Find where the given text appears and provide that cell's center as (x, y) coordinate. 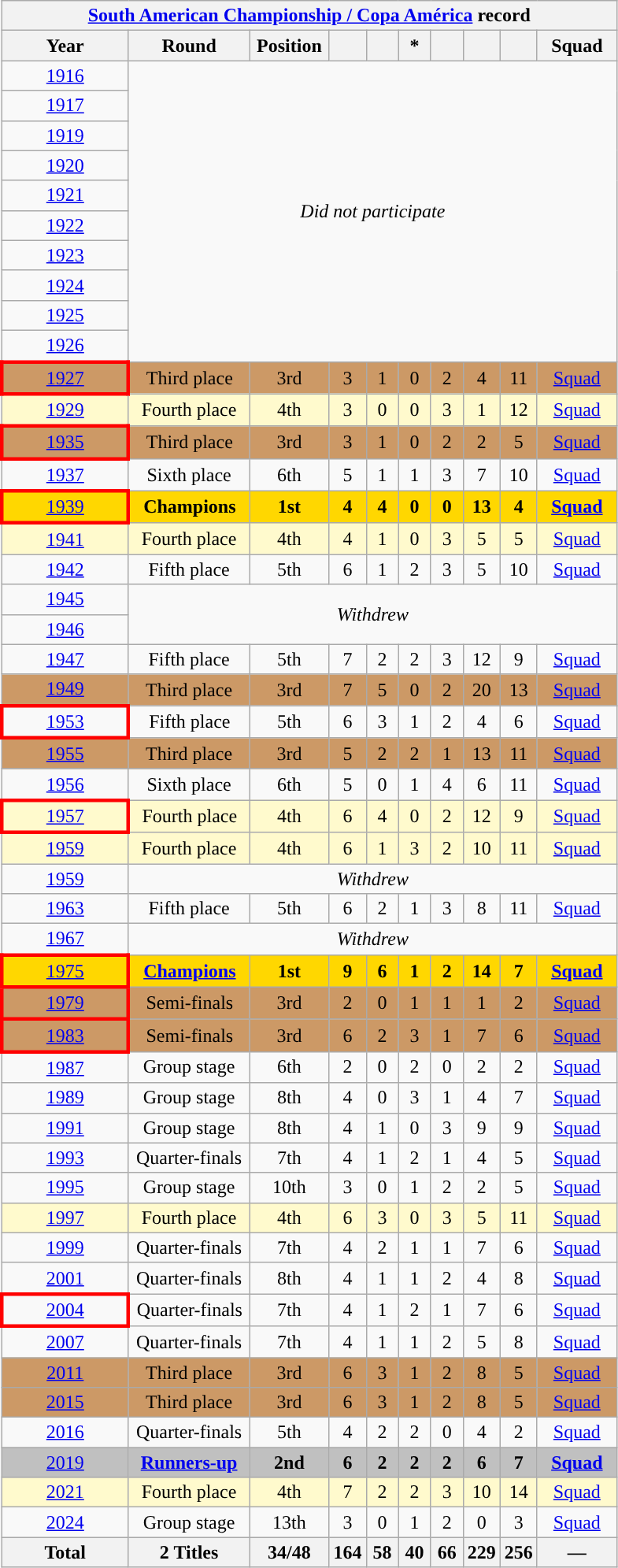
1979 (65, 1003)
Position (290, 46)
1956 (65, 784)
1937 (65, 474)
1993 (65, 1158)
1927 (65, 378)
10th (290, 1188)
2001 (65, 1278)
2 Titles (189, 1552)
164 (348, 1552)
1946 (65, 629)
1991 (65, 1128)
Year (65, 46)
2011 (65, 1373)
2019 (65, 1462)
Did not participate (372, 211)
1919 (65, 135)
1967 (65, 940)
2016 (65, 1433)
2007 (65, 1342)
256 (518, 1552)
1935 (65, 443)
229 (482, 1552)
1922 (65, 225)
* (414, 46)
2015 (65, 1403)
2004 (65, 1310)
1957 (65, 816)
1916 (65, 76)
1942 (65, 569)
1926 (65, 346)
1997 (65, 1218)
1947 (65, 659)
1945 (65, 599)
2024 (65, 1522)
1929 (65, 410)
1975 (65, 970)
1941 (65, 539)
58 (383, 1552)
66 (447, 1552)
1989 (65, 1098)
1921 (65, 195)
Runners-up (189, 1462)
1925 (65, 315)
1920 (65, 165)
1953 (65, 721)
1949 (65, 690)
— (576, 1552)
1963 (65, 909)
Round (189, 46)
1987 (65, 1067)
South American Championship / Copa América record (309, 16)
1924 (65, 285)
Total (65, 1552)
1955 (65, 754)
1999 (65, 1247)
1939 (65, 507)
34/48 (290, 1552)
40 (414, 1552)
1923 (65, 255)
2nd (290, 1462)
13th (290, 1522)
1995 (65, 1188)
1983 (65, 1035)
20 (482, 690)
1917 (65, 106)
2021 (65, 1492)
